Locate the cell with the specified text and output its [X, Y] center coordinate. 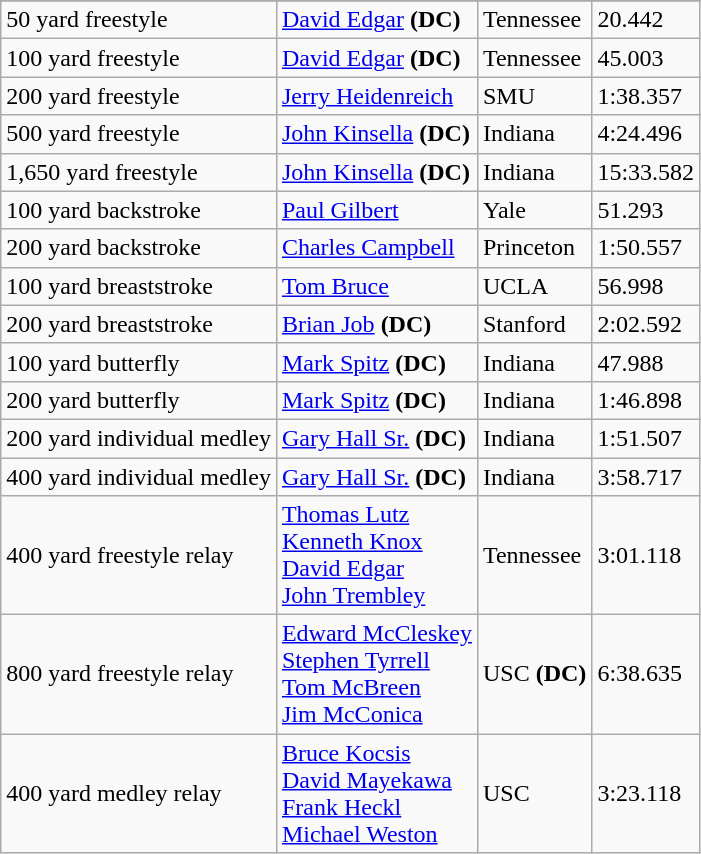
200 yard butterfly [139, 400]
100 yard backstroke [139, 210]
400 yard individual medley [139, 477]
200 yard freestyle [139, 96]
3:01.118 [646, 556]
Edward McCleskeyStephen TyrrellTom McBreenJim McConica [376, 674]
Yale [534, 210]
20.442 [646, 20]
Tom Bruce [376, 286]
1:51.507 [646, 438]
56.998 [646, 286]
Paul Gilbert [376, 210]
Bruce KocsisDavid MayekawaFrank HecklMichael Weston [376, 794]
Princeton [534, 248]
1:38.357 [646, 96]
100 yard butterfly [139, 362]
4:24.496 [646, 134]
Charles Campbell [376, 248]
100 yard freestyle [139, 58]
400 yard medley relay [139, 794]
2:02.592 [646, 324]
200 yard breaststroke [139, 324]
50 yard freestyle [139, 20]
USC [534, 794]
51.293 [646, 210]
Brian Job (DC) [376, 324]
SMU [534, 96]
15:33.582 [646, 172]
200 yard individual medley [139, 438]
USC (DC) [534, 674]
500 yard freestyle [139, 134]
200 yard backstroke [139, 248]
100 yard breaststroke [139, 286]
1,650 yard freestyle [139, 172]
45.003 [646, 58]
3:58.717 [646, 477]
6:38.635 [646, 674]
1:50.557 [646, 248]
800 yard freestyle relay [139, 674]
UCLA [534, 286]
3:23.118 [646, 794]
Stanford [534, 324]
400 yard freestyle relay [139, 556]
47.988 [646, 362]
Jerry Heidenreich [376, 96]
1:46.898 [646, 400]
Thomas LutzKenneth KnoxDavid EdgarJohn Trembley [376, 556]
